Return the [x, y] coordinate for the center point of the cell that contains the specified text.  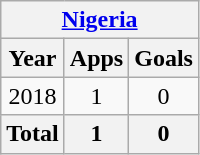
2018 [33, 96]
Total [33, 134]
Year [33, 58]
Nigeria [100, 20]
Goals [164, 58]
Apps [96, 58]
